Locate the cell with the specified text and output its (X, Y) center coordinate. 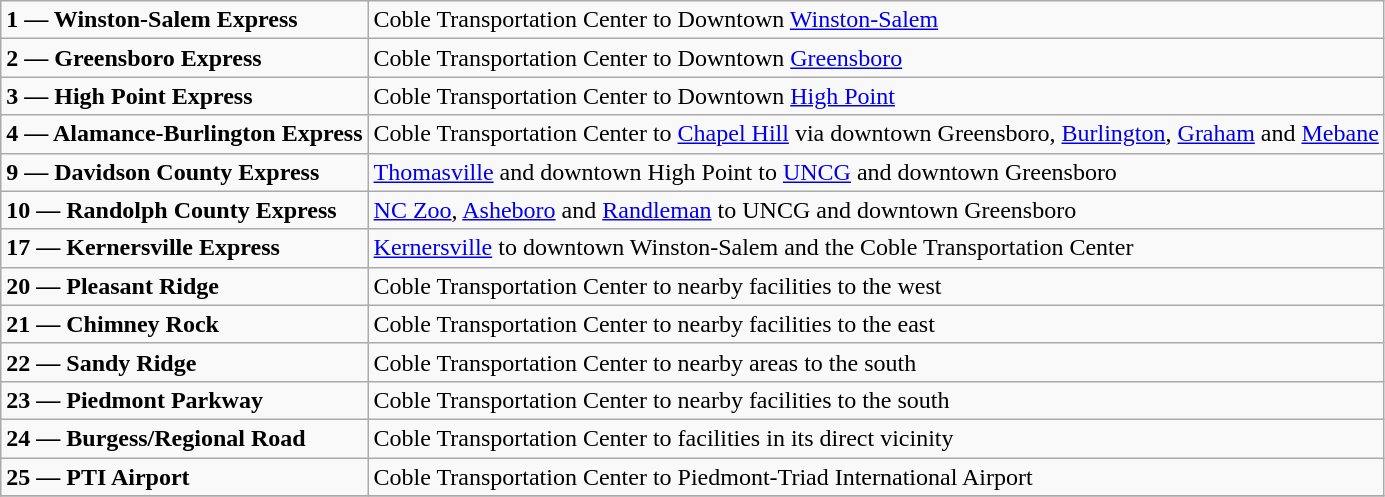
17 — Kernersville Express (184, 248)
Coble Transportation Center to nearby facilities to the south (876, 400)
3 — High Point Express (184, 96)
9 — Davidson County Express (184, 172)
20 — Pleasant Ridge (184, 286)
Coble Transportation Center to Downtown Winston-Salem (876, 20)
Kernersville to downtown Winston-Salem and the Coble Transportation Center (876, 248)
Coble Transportation Center to Chapel Hill via downtown Greensboro, Burlington, Graham and Mebane (876, 134)
NC Zoo, Asheboro and Randleman to UNCG and downtown Greensboro (876, 210)
4 — Alamance-Burlington Express (184, 134)
Coble Transportation Center to Downtown Greensboro (876, 58)
Coble Transportation Center to Piedmont-Triad International Airport (876, 477)
10 — Randolph County Express (184, 210)
2 — Greensboro Express (184, 58)
21 — Chimney Rock (184, 324)
23 — Piedmont Parkway (184, 400)
22 — Sandy Ridge (184, 362)
Coble Transportation Center to Downtown High Point (876, 96)
25 — PTI Airport (184, 477)
Coble Transportation Center to nearby facilities to the east (876, 324)
Coble Transportation Center to nearby facilities to the west (876, 286)
Thomasville and downtown High Point to UNCG and downtown Greensboro (876, 172)
1 — Winston-Salem Express (184, 20)
24 — Burgess/Regional Road (184, 438)
Coble Transportation Center to facilities in its direct vicinity (876, 438)
Coble Transportation Center to nearby areas to the south (876, 362)
